Provide the (x, y) coordinate of the cell's center where the given text is located.  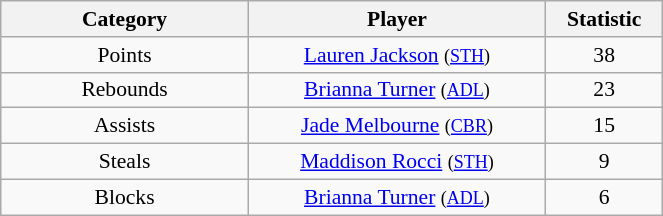
Player (396, 19)
15 (604, 126)
Blocks (125, 197)
Lauren Jackson (STH) (396, 55)
Statistic (604, 19)
Rebounds (125, 90)
23 (604, 90)
Category (125, 19)
Points (125, 55)
Steals (125, 162)
Assists (125, 126)
9 (604, 162)
6 (604, 197)
Maddison Rocci (STH) (396, 162)
38 (604, 55)
Jade Melbourne (CBR) (396, 126)
